Capture the cell that displays the provided text and extract its (X, Y) central coordinate. 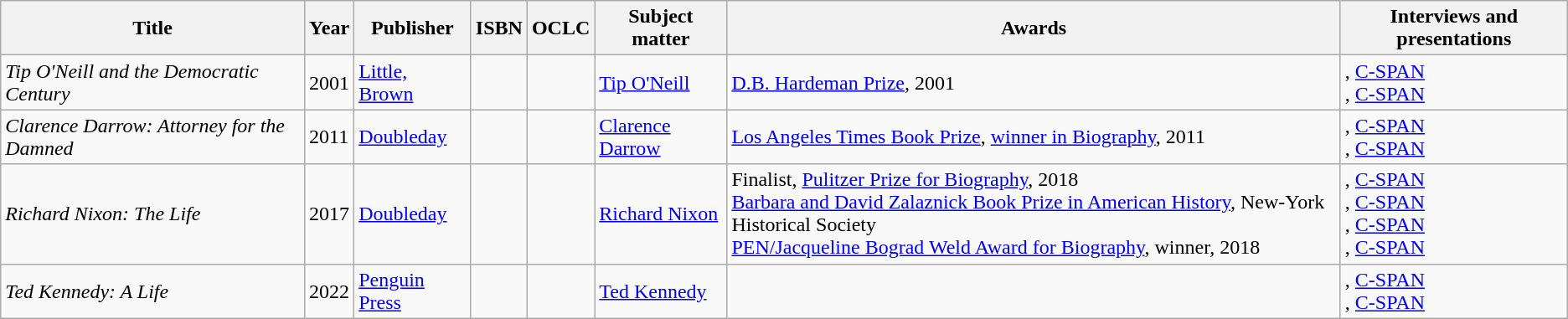
Clarence Darrow: Attorney for the Damned (152, 137)
Publisher (413, 28)
Ted Kennedy: A Life (152, 291)
Clarence Darrow (661, 137)
Subject matter (661, 28)
2001 (330, 82)
OCLC (560, 28)
Little, Brown (413, 82)
2011 (330, 137)
, C-SPAN, C-SPAN, C-SPAN, C-SPAN (1454, 214)
Penguin Press (413, 291)
Awards (1034, 28)
2017 (330, 214)
Tip O'Neill and the Democratic Century (152, 82)
Los Angeles Times Book Prize, winner in Biography, 2011 (1034, 137)
Richard Nixon: The Life (152, 214)
Year (330, 28)
Tip O'Neill (661, 82)
Richard Nixon (661, 214)
Interviews and presentations (1454, 28)
D.B. Hardeman Prize, 2001 (1034, 82)
Ted Kennedy (661, 291)
ISBN (499, 28)
Title (152, 28)
2022 (330, 291)
